Scan for the cell matching the given text and deliver its (X, Y) coordinate at center. 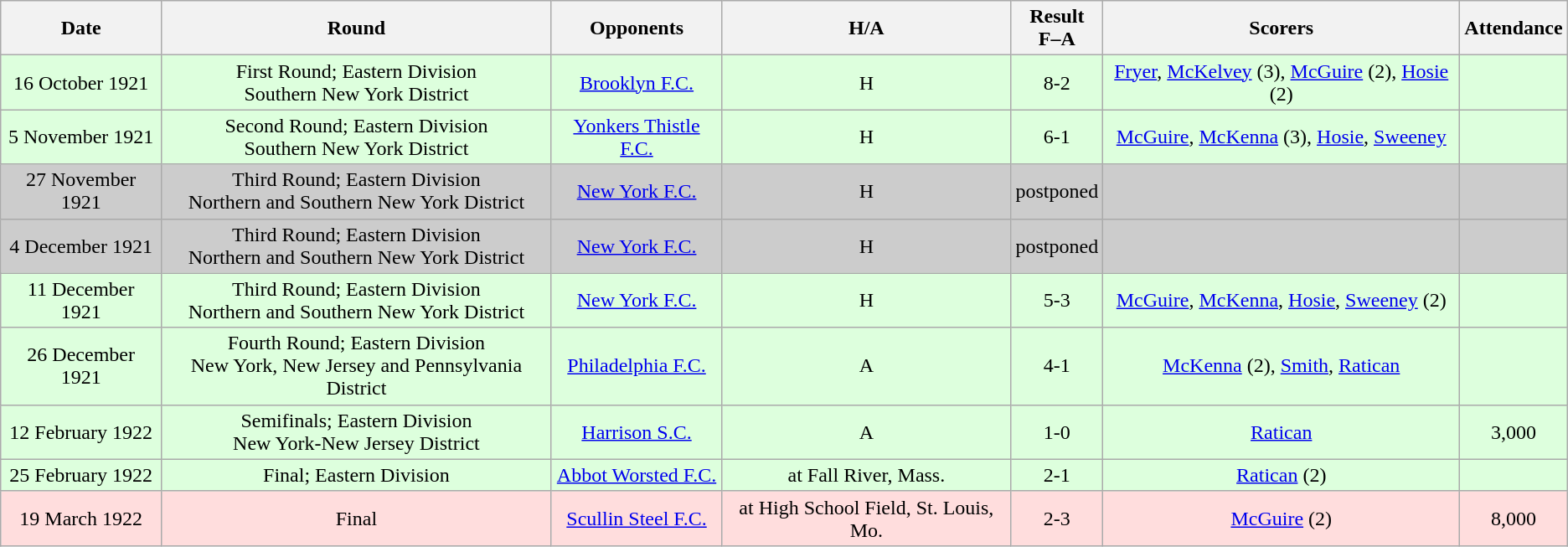
2-3 (1057, 518)
Ratican (2) (1282, 475)
H/A (866, 28)
25 February 1922 (81, 475)
McGuire, McKenna (3), Hosie, Sweeney (1282, 137)
McKenna (2), Smith, Ratican (1282, 366)
1-0 (1057, 432)
8-2 (1057, 82)
Harrison S.C. (637, 432)
Fourth Round; Eastern DivisionNew York, New Jersey and Pennsylvania District (357, 366)
2-1 (1057, 475)
5 November 1921 (81, 137)
Opponents (637, 28)
4-1 (1057, 366)
McGuire, McKenna, Hosie, Sweeney (2) (1282, 300)
Brooklyn F.C. (637, 82)
3,000 (1514, 432)
5-3 (1057, 300)
Scullin Steel F.C. (637, 518)
11 December 1921 (81, 300)
Final; Eastern Division (357, 475)
Abbot Worsted F.C. (637, 475)
26 December 1921 (81, 366)
16 October 1921 (81, 82)
12 February 1922 (81, 432)
Scorers (1282, 28)
Final (357, 518)
27 November 1921 (81, 191)
8,000 (1514, 518)
Philadelphia F.C. (637, 366)
Date (81, 28)
ResultF–A (1057, 28)
First Round; Eastern DivisionSouthern New York District (357, 82)
Fryer, McKelvey (3), McGuire (2), Hosie (2) (1282, 82)
at High School Field, St. Louis, Mo. (866, 518)
at Fall River, Mass. (866, 475)
Semifinals; Eastern DivisionNew York-New Jersey District (357, 432)
Round (357, 28)
6-1 (1057, 137)
Attendance (1514, 28)
Second Round; Eastern DivisionSouthern New York District (357, 137)
Yonkers Thistle F.C. (637, 137)
Ratican (1282, 432)
19 March 1922 (81, 518)
4 December 1921 (81, 246)
McGuire (2) (1282, 518)
